Identify which cell holds the provided text, then report its [x, y] central coordinate. 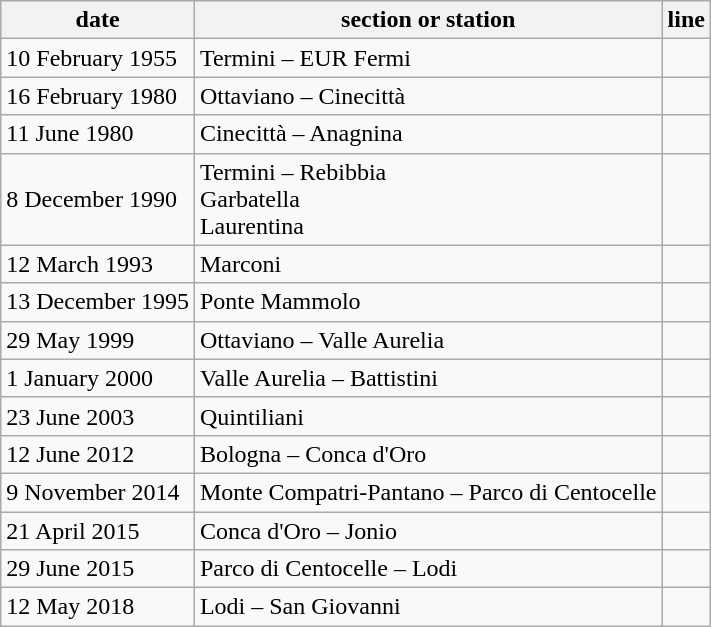
Ottaviano – Cinecittà [428, 96]
1 January 2000 [98, 378]
Ponte Mammolo [428, 302]
Quintiliani [428, 416]
Valle Aurelia – Battistini [428, 378]
Lodi – San Giovanni [428, 607]
Cinecittà – Anagnina [428, 134]
29 May 1999 [98, 340]
Ottaviano – Valle Aurelia [428, 340]
12 June 2012 [98, 454]
line [686, 20]
Termini – EUR Fermi [428, 58]
Conca d'Oro – Jonio [428, 531]
Termini – RebibbiaGarbatellaLaurentina [428, 199]
9 November 2014 [98, 492]
date [98, 20]
10 February 1955 [98, 58]
Marconi [428, 264]
13 December 1995 [98, 302]
12 May 2018 [98, 607]
29 June 2015 [98, 569]
11 June 1980 [98, 134]
Bologna – Conca d'Oro [428, 454]
8 December 1990 [98, 199]
23 June 2003 [98, 416]
section or station [428, 20]
16 February 1980 [98, 96]
Monte Compatri-Pantano – Parco di Centocelle [428, 492]
21 April 2015 [98, 531]
12 March 1993 [98, 264]
Parco di Centocelle – Lodi [428, 569]
